Return the (X, Y) coordinate for the center point of the cell that contains the specified text.  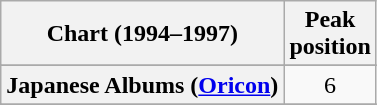
Japanese Albums (Oricon) (142, 85)
6 (330, 85)
Peak position (330, 34)
Chart (1994–1997) (142, 34)
